Provide the (x, y) coordinate of the cell's center where the given text is located.  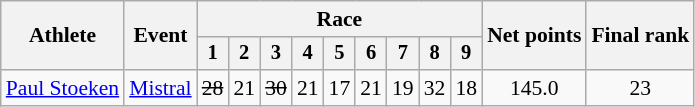
32 (435, 88)
2 (244, 54)
1 (213, 54)
28 (213, 88)
Race (340, 19)
8 (435, 54)
19 (403, 88)
4 (308, 54)
5 (340, 54)
Mistral (160, 88)
Net points (534, 36)
23 (640, 88)
6 (371, 54)
Final rank (640, 36)
17 (340, 88)
145.0 (534, 88)
18 (466, 88)
Event (160, 36)
Athlete (62, 36)
9 (466, 54)
Paul Stoeken (62, 88)
30 (276, 88)
3 (276, 54)
7 (403, 54)
